Scan for the cell matching the given text and deliver its [X, Y] coordinate at center. 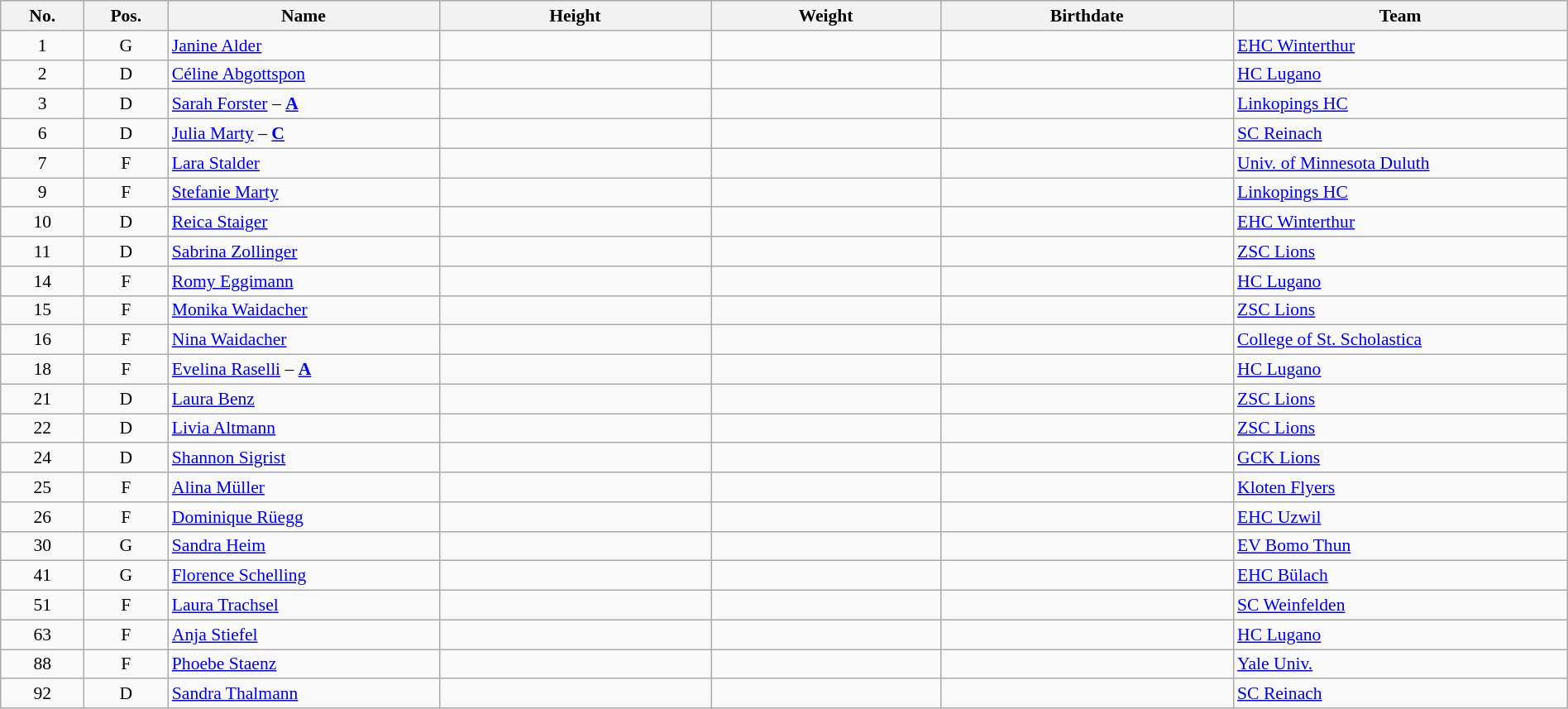
Anja Stiefel [304, 635]
Sandra Thalmann [304, 694]
Julia Marty – C [304, 134]
63 [43, 635]
College of St. Scholastica [1400, 340]
9 [43, 193]
Phoebe Staenz [304, 664]
21 [43, 399]
No. [43, 16]
7 [43, 163]
Shannon Sigrist [304, 458]
92 [43, 694]
30 [43, 546]
2 [43, 74]
41 [43, 576]
Lara Stalder [304, 163]
16 [43, 340]
1 [43, 46]
25 [43, 487]
Yale Univ. [1400, 664]
Alina Müller [304, 487]
Team [1400, 16]
Céline Abgottspon [304, 74]
Sandra Heim [304, 546]
Evelina Raselli – A [304, 370]
Romy Eggimann [304, 281]
Name [304, 16]
GCK Lions [1400, 458]
Dominique Rüegg [304, 517]
Sabrina Zollinger [304, 252]
88 [43, 664]
Laura Benz [304, 399]
26 [43, 517]
11 [43, 252]
14 [43, 281]
15 [43, 310]
EV Bomo Thun [1400, 546]
24 [43, 458]
Stefanie Marty [304, 193]
Janine Alder [304, 46]
Monika Waidacher [304, 310]
EHC Uzwil [1400, 517]
6 [43, 134]
Florence Schelling [304, 576]
10 [43, 223]
51 [43, 606]
Livia Altmann [304, 429]
18 [43, 370]
EHC Bülach [1400, 576]
22 [43, 429]
Laura Trachsel [304, 606]
Sarah Forster – A [304, 104]
Height [575, 16]
Birthdate [1087, 16]
Nina Waidacher [304, 340]
3 [43, 104]
Weight [826, 16]
Kloten Flyers [1400, 487]
Reica Staiger [304, 223]
Pos. [126, 16]
SC Weinfelden [1400, 606]
Univ. of Minnesota Duluth [1400, 163]
